Find where the given text appears and provide that cell's center as (X, Y) coordinate. 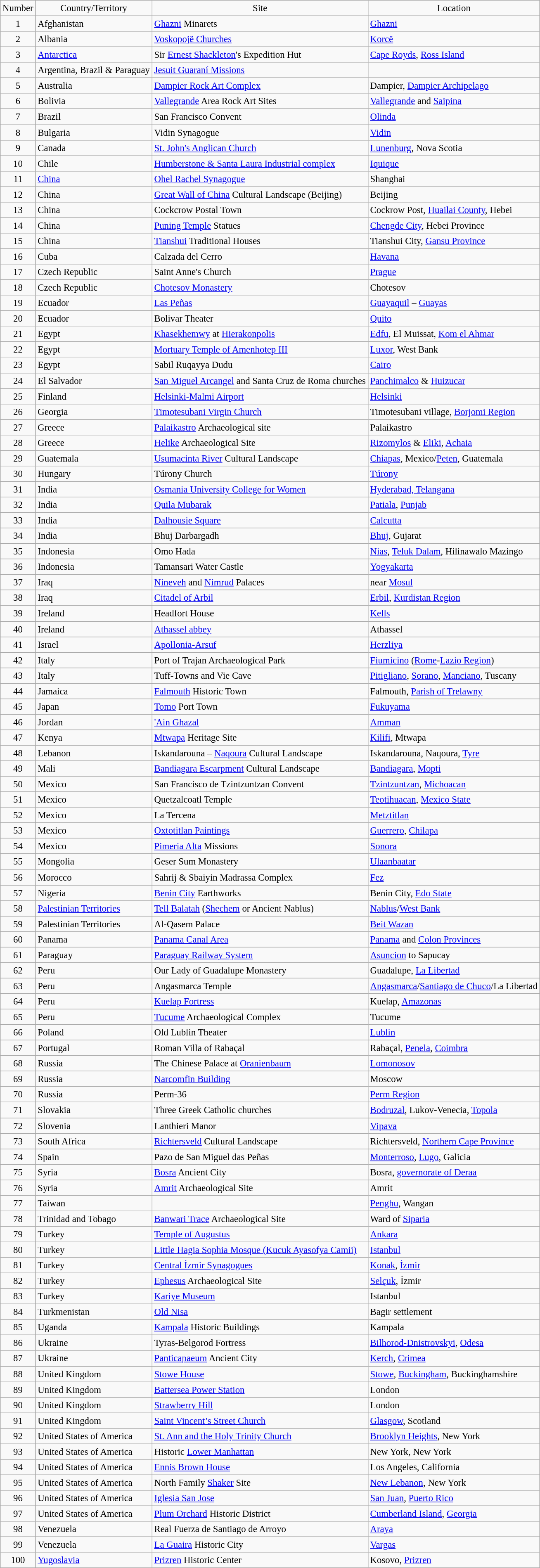
Monterroso, Lugo, Galicia (454, 1157)
48 (18, 753)
Great Wall of China Cultural Landscape (Beijing) (260, 194)
67 (18, 1048)
Beit Wazan (454, 924)
Israel (94, 644)
72 (18, 1126)
Mali (94, 769)
Jordan (94, 722)
Headfort House (260, 613)
Bosra Ancient City (260, 1172)
24 (18, 381)
Site (260, 8)
Tomo Port Town (260, 706)
Lomonosov (454, 1063)
Usumacinta River Cultural Landscape (260, 458)
27 (18, 427)
Bilhorod-Dnistrovskyi, Odesa (454, 1343)
76 (18, 1188)
Angasmarca Temple (260, 986)
Metztitlan (454, 815)
Panchimalco & Huizucar (454, 381)
Khasekhemwy at Hierakonpolis (260, 334)
Quila Mubarak (260, 505)
85 (18, 1327)
80 (18, 1250)
Slovakia (94, 1110)
Cairo (454, 365)
Location (454, 8)
Los Angeles, California (454, 1467)
30 (18, 474)
Iglesia San Jose (260, 1498)
Brazil (94, 117)
Athassel abbey (260, 629)
Real Fuerza de Santiago de Arroyo (260, 1529)
St. John's Anglican Church (260, 148)
Glasgow, Scotland (454, 1421)
21 (18, 334)
Lanthieri Manor (260, 1126)
Calcutta (454, 520)
Ephesus Archaeological Site (260, 1281)
Japan (94, 706)
Richtersveld, Northern Cape Province (454, 1141)
34 (18, 536)
42 (18, 660)
Humberstone & Santa Laura Industrial complex (260, 163)
28 (18, 443)
40 (18, 629)
Amman (454, 722)
Kuelap Fortress (260, 1002)
Canada (94, 148)
Teotihuacan, Mexico State (454, 800)
Lublin (454, 1033)
Saint Vincent’s Street Church (260, 1421)
Luxor, West Bank (454, 350)
Cockrow Post, Huailai County, Hebei (454, 210)
Kuelap, Amazonas (454, 1002)
Rizomylos & Eliki, Achaia (454, 443)
Tianshui Traditional Houses (260, 241)
Tzintzuntzan, Michoacan (454, 784)
22 (18, 350)
Old Nisa (260, 1312)
Country/Territory (94, 8)
33 (18, 520)
Kells (454, 613)
Little Hagia Sophia Mosque (Kucuk Ayasofya Camii) (260, 1250)
Nineveh and Nimrud Palaces (260, 583)
Benin City, Edo State (454, 893)
Túrony (454, 474)
12 (18, 194)
El Salvador (94, 381)
7 (18, 117)
Nablus/West Bank (454, 908)
Prague (454, 272)
'Ain Ghazal (260, 722)
Historic Lower Manhattan (260, 1452)
Cockcrow Postal Town (260, 210)
Chile (94, 163)
Palaikastro Archaeological site (260, 427)
Quetzalcoatl Temple (260, 800)
Ankara (454, 1234)
La Tercena (260, 815)
San Francisco Convent (260, 117)
Taiwan (94, 1203)
Albania (94, 39)
Perm-36 (260, 1094)
Ghazni Minarets (260, 24)
Rabaçal, Penela, Coimbra (454, 1048)
Spain (94, 1157)
Dampier Rock Art Complex (260, 86)
81 (18, 1265)
Turkmenistan (94, 1312)
35 (18, 552)
Argentina, Brazil & Paraguay (94, 70)
96 (18, 1498)
60 (18, 939)
10 (18, 163)
47 (18, 738)
Chengde City, Hebei Province (454, 225)
Old Lublin Theater (260, 1033)
Tell Balatah (Shechem or Ancient Nablus) (260, 908)
Roman Villa of Rabaçal (260, 1048)
51 (18, 800)
Iquique (454, 163)
Finland (94, 396)
Vidin Synagogue (260, 133)
Osmania University College for Women (260, 489)
Ohel Rachel Synagogue (260, 179)
Cape Royds, Ross Island (454, 55)
Sonora (454, 846)
Our Lady of Guadalupe Monastery (260, 971)
Saint Anne's Church (260, 272)
Ghazni (454, 24)
Puning Temple Statues (260, 225)
Kampala (454, 1327)
Plum Orchard Historic District (260, 1514)
56 (18, 877)
Mongolia (94, 862)
Quito (454, 319)
71 (18, 1110)
Nigeria (94, 893)
29 (18, 458)
38 (18, 598)
83 (18, 1296)
Penghu, Wangan (454, 1203)
Paraguay (94, 955)
36 (18, 567)
25 (18, 396)
Chiapas, Mexico/Peten, Guatemala (454, 458)
Vargas (454, 1545)
The Chinese Palace at Oranienbaum (260, 1063)
Nias, Teluk Dalam, Hilinawalo Mazingo (454, 552)
Jesuit Guaraní Missions (260, 70)
Slovenia (94, 1126)
San Miguel Arcangel and Santa Cruz de Roma churches (260, 381)
Hyderabad, Telangana (454, 489)
100 (18, 1560)
Ward of Siparia (454, 1219)
6 (18, 101)
Olinda (454, 117)
98 (18, 1529)
73 (18, 1141)
Vidin (454, 133)
Tucume Archaeological Complex (260, 1017)
Guerrero, Chilapa (454, 831)
70 (18, 1094)
Fez (454, 877)
Panama Canal Area (260, 939)
Poland (94, 1033)
14 (18, 225)
69 (18, 1079)
Kampala Historic Buildings (260, 1327)
63 (18, 986)
Kenya (94, 738)
Tucume (454, 1017)
Pitigliano, Sorano, Manciano, Tuscany (454, 675)
82 (18, 1281)
Cumberland Island, Georgia (454, 1514)
54 (18, 846)
89 (18, 1390)
Bolivia (94, 101)
Araya (454, 1529)
4 (18, 70)
44 (18, 691)
Helike Archaeological Site (260, 443)
59 (18, 924)
San Juan, Puerto Rico (454, 1498)
Sahrij & Sbaiyin Madrassa Complex (260, 877)
90 (18, 1405)
St. Ann and the Holy Trinity Church (260, 1436)
39 (18, 613)
Dalhousie Square (260, 520)
Beijing (454, 194)
Guayaquil – Guayas (454, 303)
Ennis Brown House (260, 1467)
20 (18, 319)
Asuncion to Sapucay (454, 955)
17 (18, 272)
Chotesov (454, 287)
3 (18, 55)
Bandiagara, Mopti (454, 769)
Apollonia-Arsuf (260, 644)
91 (18, 1421)
Panama and Colon Provinces (454, 939)
62 (18, 971)
Uganda (94, 1327)
Hungary (94, 474)
95 (18, 1483)
Timotesubani Virgin Church (260, 412)
49 (18, 769)
75 (18, 1172)
Yugoslavia (94, 1560)
61 (18, 955)
Havana (454, 256)
near Mosul (454, 583)
Citadel of Arbil (260, 598)
93 (18, 1452)
77 (18, 1203)
Patiala, Punjab (454, 505)
84 (18, 1312)
58 (18, 908)
Al-Qasem Palace (260, 924)
Fiumicino (Rome-Lazio Region) (454, 660)
13 (18, 210)
Sabil Ruqayya Dudu (260, 365)
Lunenburg, Nova Scotia (454, 148)
New Lebanon, New York (454, 1483)
Guatemala (94, 458)
74 (18, 1157)
Herzliya (454, 644)
45 (18, 706)
Bolivar Theater (260, 319)
Panama (94, 939)
Iskandarouna – Naqoura Cultural Landscape (260, 753)
Fukuyama (454, 706)
Tyras-Belgorod Fortress (260, 1343)
New York, New York (454, 1452)
Erbil, Kurdistan Region (454, 598)
Korcë (454, 39)
Bagir settlement (454, 1312)
Bhuj, Gujarat (454, 536)
11 (18, 179)
5 (18, 86)
23 (18, 365)
55 (18, 862)
Australia (94, 86)
Prizren Historic Center (260, 1560)
Vipava (454, 1126)
Number (18, 8)
99 (18, 1545)
94 (18, 1467)
Paraguay Railway System (260, 955)
9 (18, 148)
86 (18, 1343)
Guadalupe, La Libertad (454, 971)
Bosra, governorate of Deraa (454, 1172)
57 (18, 893)
Richtersveld Cultural Landscape (260, 1141)
Lebanon (94, 753)
15 (18, 241)
Stowe, Buckingham, Buckinghamshire (454, 1374)
66 (18, 1033)
San Francisco de Tzintzuntzan Convent (260, 784)
La Guaira Historic City (260, 1545)
Three Greek Catholic churches (260, 1110)
50 (18, 784)
Yogyakarta (454, 567)
Palaikastro (454, 427)
Banwari Trace Archaeological Site (260, 1219)
Timotesubani village, Borjomi Region (454, 412)
Jamaica (94, 691)
41 (18, 644)
Tianshui City, Gansu Province (454, 241)
Falmouth, Parish of Trelawny (454, 691)
Selçuk, İzmir (454, 1281)
1 (18, 24)
Las Peñas (260, 303)
Afghanistan (94, 24)
Oxtotitlan Paintings (260, 831)
Narcomfin Building (260, 1079)
Battersea Power Station (260, 1390)
8 (18, 133)
Georgia (94, 412)
32 (18, 505)
Tamansari Water Castle (260, 567)
Bodruzal, Lukov-Venecia, Topola (454, 1110)
Geser Sum Monastery (260, 862)
Calzada del Cerro (260, 256)
Edfu, El Muissat, Kom el Ahmar (454, 334)
Bandiagara Escarpment Cultural Landscape (260, 769)
19 (18, 303)
Pazo de San Miguel das Peñas (260, 1157)
46 (18, 722)
79 (18, 1234)
Antarctica (94, 55)
Angasmarca/Santiago de Chuco/La Libertad (454, 986)
87 (18, 1358)
Dampier, Dampier Archipelago (454, 86)
Bhuj Darbargadh (260, 536)
Trinidad and Tobago (94, 1219)
Central İzmir Synagogues (260, 1265)
78 (18, 1219)
Iskandarouna, Naqoura, Tyre (454, 753)
31 (18, 489)
97 (18, 1514)
Amrit Archaeological Site (260, 1188)
18 (18, 287)
Sir Ernest Shackleton's Expedition Hut (260, 55)
65 (18, 1017)
Voskopojë Churches (260, 39)
64 (18, 1002)
Perm Region (454, 1094)
Ulaanbaatar (454, 862)
North Family Shaker Site (260, 1483)
Chotesov Monastery (260, 287)
Stowe House (260, 1374)
16 (18, 256)
37 (18, 583)
Morocco (94, 877)
Port of Trajan Archaeological Park (260, 660)
53 (18, 831)
88 (18, 1374)
Falmouth Historic Town (260, 691)
Kilifi, Mtwapa (454, 738)
Portugal (94, 1048)
Panticapaeum Ancient City (260, 1358)
Strawberry Hill (260, 1405)
Brooklyn Heights, New York (454, 1436)
Mtwapa Heritage Site (260, 738)
52 (18, 815)
2 (18, 39)
Túrony Church (260, 474)
Bulgaria (94, 133)
Moscow (454, 1079)
Helsinki (454, 396)
Benin City Earthworks (260, 893)
Omo Hada (260, 552)
68 (18, 1063)
Pimeria Alta Missions (260, 846)
Cuba (94, 256)
South Africa (94, 1141)
92 (18, 1436)
Athassel (454, 629)
Shanghai (454, 179)
Vallegrande Area Rock Art Sites (260, 101)
Temple of Augustus (260, 1234)
Mortuary Temple of Amenhotep III (260, 350)
Vallegrande and Saipina (454, 101)
Kerch, Crimea (454, 1358)
Kariye Museum (260, 1296)
43 (18, 675)
Konak, İzmir (454, 1265)
26 (18, 412)
Amrit (454, 1188)
Helsinki-Malmi Airport (260, 396)
Tuff-Towns and Vie Cave (260, 675)
Kosovo, Prizren (454, 1560)
